Extract the [x, y] coordinate from the center of the cell holding the provided text.  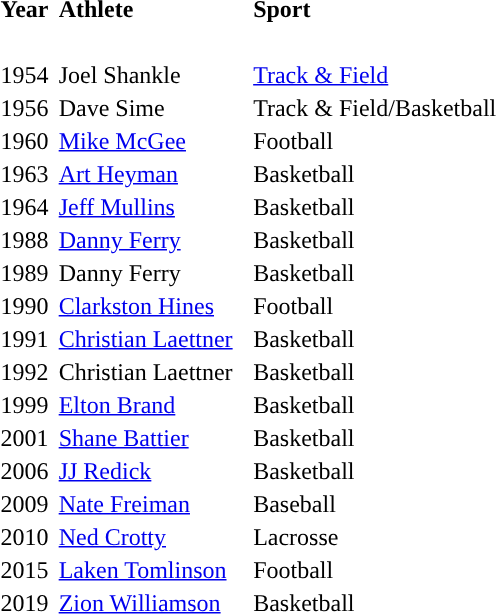
Nate Freiman [152, 504]
Joel Shankle [152, 75]
Laken Tomlinson [152, 570]
Elton Brand [152, 405]
Jeff Mullins [152, 207]
Art Heyman [152, 174]
Dave Sime [152, 108]
Mike McGee [152, 141]
JJ Redick [152, 471]
Clarkston Hines [152, 306]
Shane Battier [152, 438]
Ned Crotty [152, 537]
